Find where the given text appears and provide that cell's center as [X, Y] coordinate. 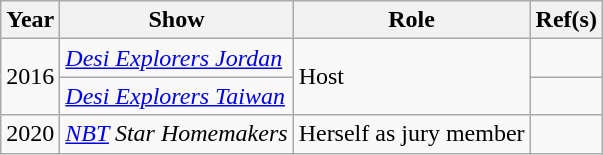
Show [176, 20]
Host [412, 77]
Role [412, 20]
Desi Explorers Jordan [176, 58]
Desi Explorers Taiwan [176, 96]
NBT Star Homemakers [176, 134]
2016 [30, 77]
Year [30, 20]
Ref(s) [566, 20]
Herself as jury member [412, 134]
2020 [30, 134]
